Scan for the cell matching the given text and deliver its (x, y) coordinate at center. 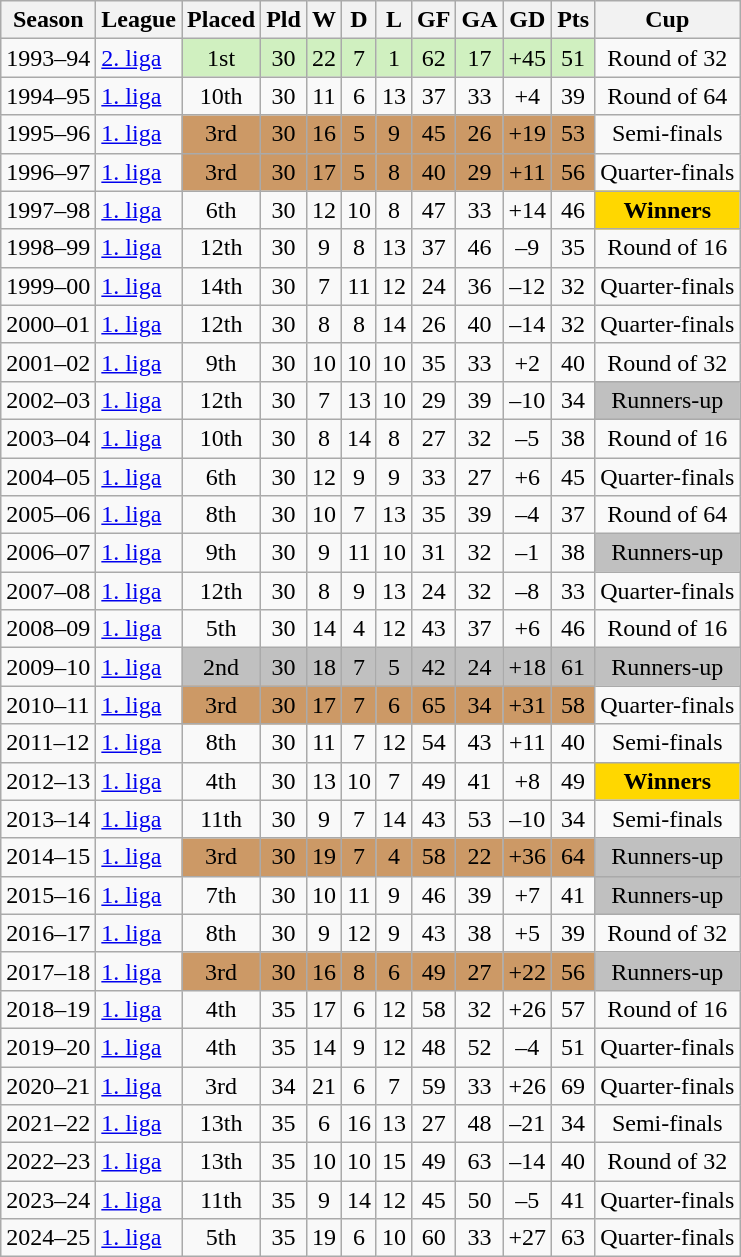
–9 (528, 248)
+5 (528, 933)
59 (434, 1085)
+8 (528, 781)
GA (480, 20)
2022–23 (48, 1162)
2013–14 (48, 819)
62 (434, 58)
52 (480, 1047)
2019–20 (48, 1047)
2018–19 (48, 1009)
L (394, 20)
1995–96 (48, 134)
1998–99 (48, 248)
2008–09 (48, 629)
D (358, 20)
1999–00 (48, 286)
2020–21 (48, 1085)
Pld (284, 20)
54 (434, 743)
–12 (528, 286)
7th (222, 895)
21 (324, 1085)
2014–15 (48, 857)
65 (434, 705)
18 (324, 667)
GF (434, 20)
14th (222, 286)
Cup (668, 20)
2002–03 (48, 400)
+27 (528, 1238)
1994–95 (48, 96)
2023–24 (48, 1200)
1st (222, 58)
1 (394, 58)
2001–02 (48, 362)
Season (48, 20)
GD (528, 20)
–1 (528, 553)
2004–05 (48, 477)
+19 (528, 134)
2016–17 (48, 933)
1996–97 (48, 172)
W (324, 20)
15 (394, 1162)
47 (434, 210)
2000–01 (48, 324)
Pts (574, 20)
61 (574, 667)
1993–94 (48, 58)
2010–11 (48, 705)
+2 (528, 362)
–8 (528, 591)
+4 (528, 96)
69 (574, 1085)
2005–06 (48, 515)
2015–16 (48, 895)
36 (480, 286)
2009–10 (48, 667)
50 (480, 1200)
1997–98 (48, 210)
2012–13 (48, 781)
+14 (528, 210)
42 (434, 667)
2003–04 (48, 438)
–21 (528, 1124)
57 (574, 1009)
2024–25 (48, 1238)
+45 (528, 58)
+36 (528, 857)
+31 (528, 705)
60 (434, 1238)
+18 (528, 667)
31 (434, 553)
2007–08 (48, 591)
2006–07 (48, 553)
2nd (222, 667)
2021–22 (48, 1124)
+7 (528, 895)
Placed (222, 20)
+22 (528, 971)
2011–12 (48, 743)
League (139, 20)
2017–18 (48, 971)
64 (574, 857)
2. liga (139, 58)
